Locate the cell with the specified text and output its [x, y] center coordinate. 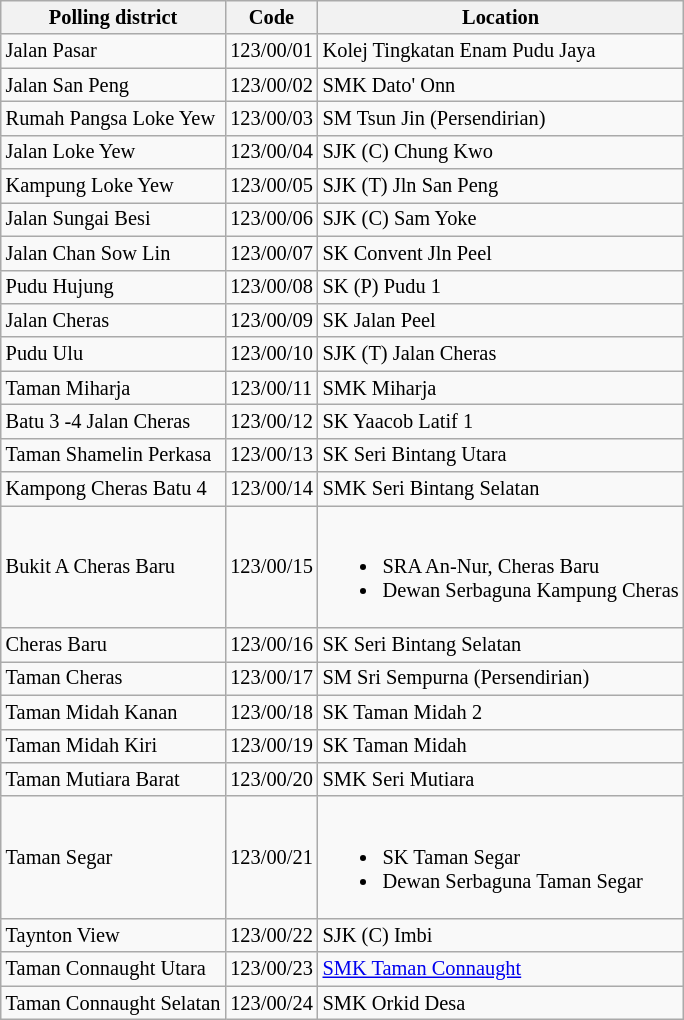
Jalan Loke Yew [114, 152]
SJK (C) Sam Yoke [501, 219]
SJK (C) Imbi [501, 935]
Pudu Hujung [114, 287]
Jalan Chan Sow Lin [114, 253]
SK (P) Pudu 1 [501, 287]
Rumah Pangsa Loke Yew [114, 118]
SK Taman Midah [501, 746]
123/00/11 [271, 388]
Taman Mutiara Barat [114, 779]
Taman Midah Kiri [114, 746]
Taynton View [114, 935]
SK Yaacob Latif 1 [501, 421]
Kampung Loke Yew [114, 186]
Polling district [114, 17]
SMK Seri Bintang Selatan [501, 489]
SMK Orkid Desa [501, 1003]
123/00/10 [271, 354]
Taman Midah Kanan [114, 712]
123/00/14 [271, 489]
SM Sri Sempurna (Persendirian) [501, 678]
Taman Shamelin Perkasa [114, 455]
Pudu Ulu [114, 354]
SK Taman Midah 2 [501, 712]
123/00/21 [271, 857]
SK Jalan Peel [501, 320]
123/00/01 [271, 51]
Taman Connaught Utara [114, 969]
Jalan Pasar [114, 51]
SJK (T) Jalan Cheras [501, 354]
123/00/22 [271, 935]
Kampong Cheras Batu 4 [114, 489]
Batu 3 -4 Jalan Cheras [114, 421]
Taman Connaught Selatan [114, 1003]
123/00/24 [271, 1003]
Kolej Tingkatan Enam Pudu Jaya [501, 51]
123/00/19 [271, 746]
123/00/17 [271, 678]
123/00/18 [271, 712]
123/00/23 [271, 969]
123/00/16 [271, 645]
Jalan Cheras [114, 320]
Jalan San Peng [114, 85]
SK Convent Jln Peel [501, 253]
SK Seri Bintang Utara [501, 455]
123/00/09 [271, 320]
Jalan Sungai Besi [114, 219]
123/00/03 [271, 118]
Taman Cheras [114, 678]
123/00/04 [271, 152]
SM Tsun Jin (Persendirian) [501, 118]
SRA An-Nur, Cheras BaruDewan Serbaguna Kampung Cheras [501, 566]
Bukit A Cheras Baru [114, 566]
SMK Miharja [501, 388]
123/00/06 [271, 219]
123/00/12 [271, 421]
Taman Segar [114, 857]
SJK (C) Chung Kwo [501, 152]
123/00/15 [271, 566]
SK Seri Bintang Selatan [501, 645]
123/00/20 [271, 779]
Cheras Baru [114, 645]
SMK Seri Mutiara [501, 779]
SMK Dato' Onn [501, 85]
123/00/05 [271, 186]
123/00/08 [271, 287]
123/00/07 [271, 253]
SK Taman SegarDewan Serbaguna Taman Segar [501, 857]
SJK (T) Jln San Peng [501, 186]
123/00/13 [271, 455]
Location [501, 17]
123/00/02 [271, 85]
Code [271, 17]
Taman Miharja [114, 388]
SMK Taman Connaught [501, 969]
